Locate the cell with the specified text and output its (X, Y) center coordinate. 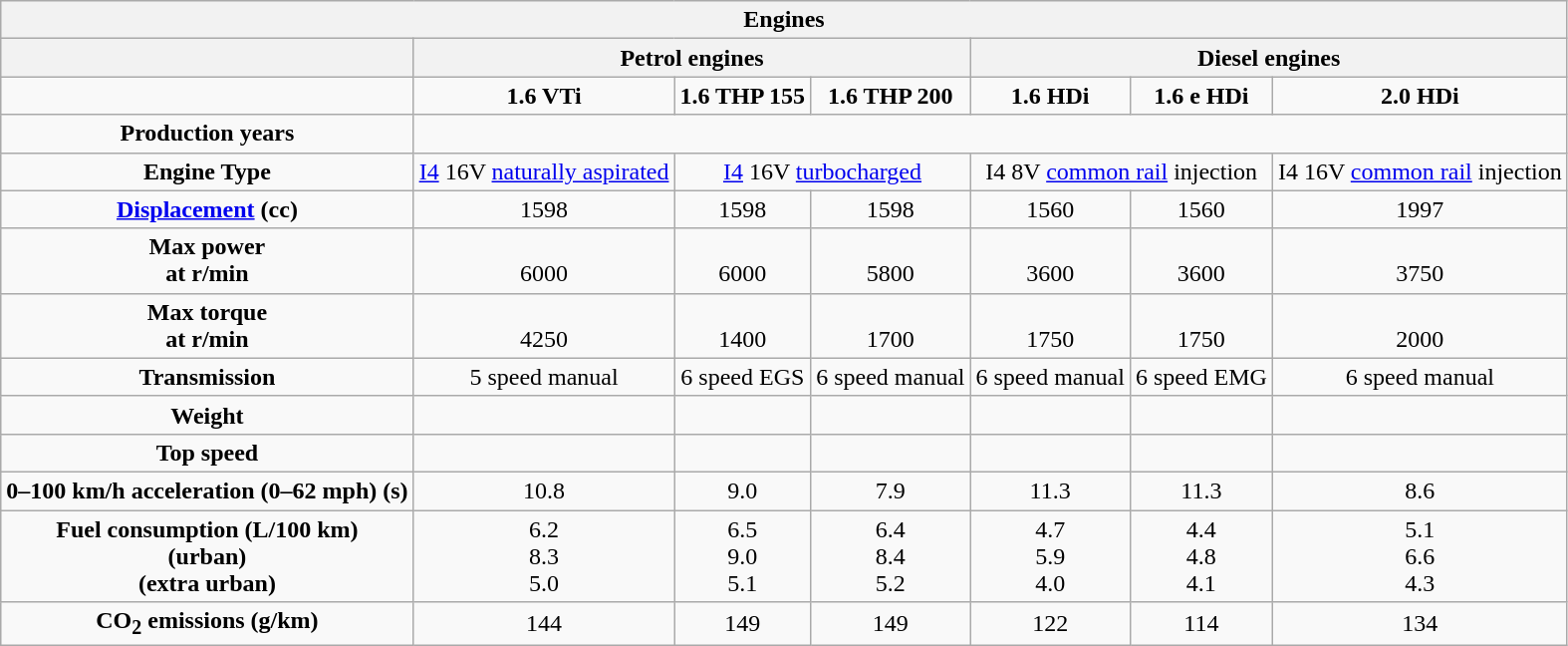
114 (1201, 624)
Diesel engines (1269, 58)
6.48.45.2 (891, 556)
2000 (1420, 325)
4.44.84.1 (1201, 556)
4250 (544, 325)
0–100 km/h acceleration (0–62 mph) (s) (207, 490)
Production years (207, 134)
I4 16V common rail injection (1420, 171)
122 (1050, 624)
Max torque at r/min (207, 325)
10.8 (544, 490)
6.28.35.0 (544, 556)
I4 8V common rail injection (1122, 171)
CO2 emissions (g/km) (207, 624)
7.9 (891, 490)
5800 (891, 261)
I4 16V naturally aspirated (544, 171)
Top speed (207, 453)
1.6 e HDi (1201, 96)
1.6 VTi (544, 96)
6.59.05.1 (743, 556)
134 (1420, 624)
1997 (1420, 209)
Engine Type (207, 171)
Engines (785, 20)
Weight (207, 415)
8.6 (1420, 490)
Displacement (cc) (207, 209)
1.6 THP 200 (891, 96)
Fuel consumption (L/100 km)(urban)(extra urban) (207, 556)
4.75.94.0 (1050, 556)
144 (544, 624)
6 speed EGS (743, 377)
1.6 HDi (1050, 96)
6 speed EMG (1201, 377)
Petrol engines (691, 58)
1.6 THP 155 (743, 96)
3750 (1420, 261)
I4 16V turbocharged (823, 171)
Transmission (207, 377)
5 speed manual (544, 377)
1700 (891, 325)
5.16.64.3 (1420, 556)
9.0 (743, 490)
2.0 HDi (1420, 96)
Max power at r/min (207, 261)
1400 (743, 325)
